Extract the (X, Y) coordinate from the center of the cell holding the provided text.  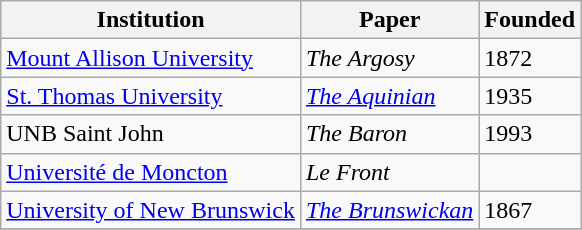
Mount Allison University (151, 58)
Founded (530, 20)
Institution (151, 20)
University of New Brunswick (151, 210)
The Baron (389, 134)
The Argosy (389, 58)
Le Front (389, 172)
The Aquinian (389, 96)
1872 (530, 58)
1993 (530, 134)
Paper (389, 20)
1867 (530, 210)
Université de Moncton (151, 172)
The Brunswickan (389, 210)
St. Thomas University (151, 96)
1935 (530, 96)
UNB Saint John (151, 134)
